Extract the [x, y] coordinate from the center of the cell holding the provided text.  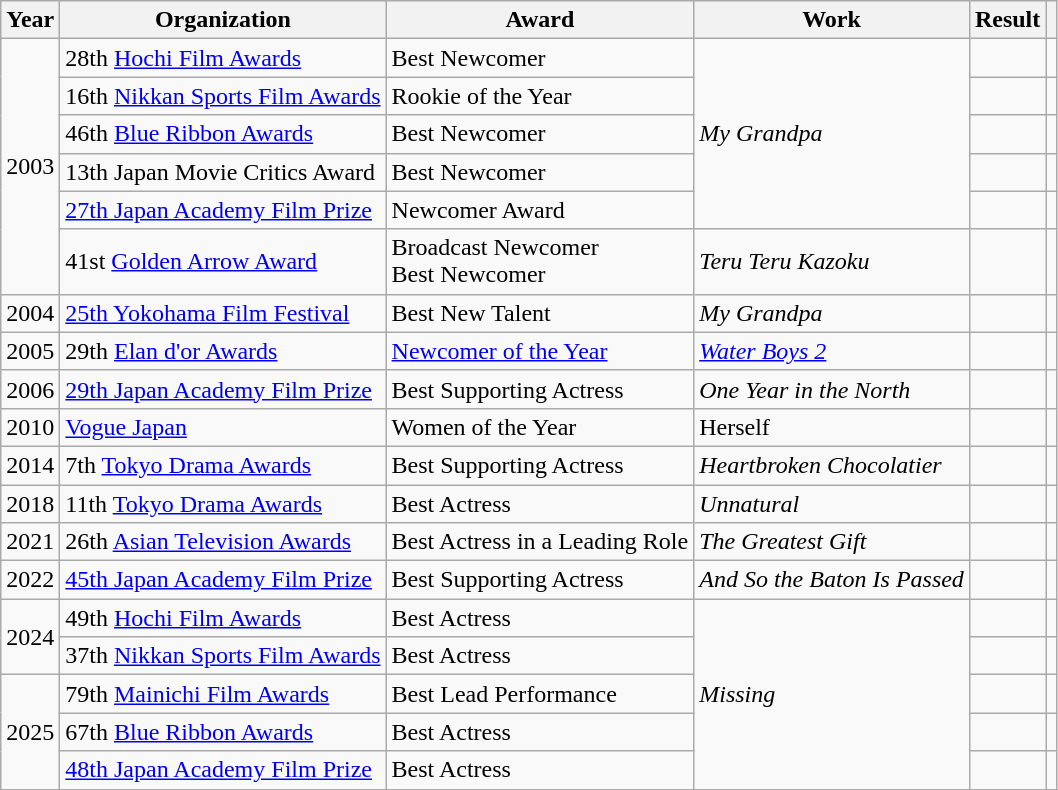
Broadcast NewcomerBest Newcomer [540, 262]
Best Lead Performance [540, 694]
One Year in the North [832, 389]
2022 [30, 580]
Unnatural [832, 503]
Award [540, 20]
Organization [223, 20]
Result [1007, 20]
Best Actress in a Leading Role [540, 542]
Best New Talent [540, 313]
Newcomer of the Year [540, 351]
16th Nikkan Sports Film Awards [223, 96]
Work [832, 20]
Rookie of the Year [540, 96]
Women of the Year [540, 427]
2010 [30, 427]
2006 [30, 389]
46th Blue Ribbon Awards [223, 134]
And So the Baton Is Passed [832, 580]
41st Golden Arrow Award [223, 262]
29th Japan Academy Film Prize [223, 389]
2018 [30, 503]
Newcomer Award [540, 210]
2025 [30, 732]
67th Blue Ribbon Awards [223, 732]
26th Asian Television Awards [223, 542]
45th Japan Academy Film Prize [223, 580]
7th Tokyo Drama Awards [223, 465]
2004 [30, 313]
2021 [30, 542]
Teru Teru Kazoku [832, 262]
28th Hochi Film Awards [223, 58]
2003 [30, 166]
The Greatest Gift [832, 542]
13th Japan Movie Critics Award [223, 172]
Vogue Japan [223, 427]
Missing [832, 694]
2024 [30, 637]
Water Boys 2 [832, 351]
2005 [30, 351]
49th Hochi Film Awards [223, 618]
Year [30, 20]
Heartbroken Chocolatier [832, 465]
2014 [30, 465]
11th Tokyo Drama Awards [223, 503]
37th Nikkan Sports Film Awards [223, 656]
29th Elan d'or Awards [223, 351]
79th Mainichi Film Awards [223, 694]
25th Yokohama Film Festival [223, 313]
48th Japan Academy Film Prize [223, 770]
27th Japan Academy Film Prize [223, 210]
Herself [832, 427]
